Return the [X, Y] coordinate for the center point of the cell that contains the specified text.  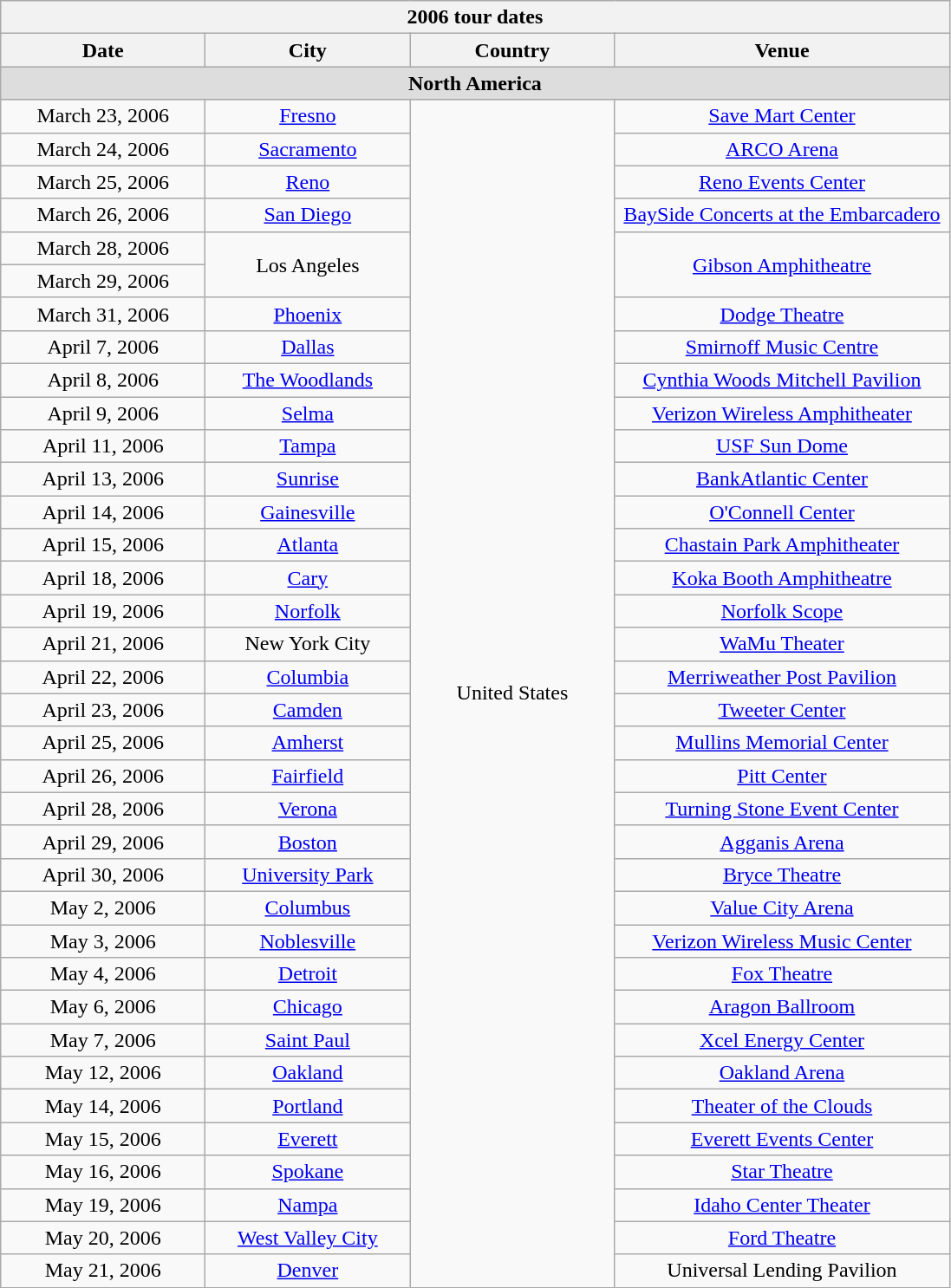
Nampa [308, 1205]
Merriweather Post Pavilion [782, 677]
April 13, 2006 [103, 479]
April 7, 2006 [103, 347]
Boston [308, 842]
March 29, 2006 [103, 281]
May 19, 2006 [103, 1205]
Country [512, 50]
Sunrise [308, 479]
May 21, 2006 [103, 1271]
April 25, 2006 [103, 743]
Pitt Center [782, 776]
New York City [308, 644]
Fairfield [308, 776]
Atlanta [308, 545]
USF Sun Dome [782, 446]
West Valley City [308, 1238]
Xcel Energy Center [782, 1040]
The Woodlands [308, 380]
April 14, 2006 [103, 512]
May 7, 2006 [103, 1040]
Save Mart Center [782, 116]
Fresno [308, 116]
May 2, 2006 [103, 907]
Koka Booth Amphitheatre [782, 578]
April 26, 2006 [103, 776]
Denver [308, 1271]
April 9, 2006 [103, 413]
March 23, 2006 [103, 116]
San Diego [308, 215]
Detroit [308, 974]
Amherst [308, 743]
WaMu Theater [782, 644]
Tweeter Center [782, 710]
Everett Events Center [782, 1139]
Tampa [308, 446]
Gibson Amphitheatre [782, 264]
Dallas [308, 347]
Selma [308, 413]
April 18, 2006 [103, 578]
Verizon Wireless Amphitheater [782, 413]
Los Angeles [308, 264]
Universal Lending Pavilion [782, 1271]
City [308, 50]
March 24, 2006 [103, 149]
Saint Paul [308, 1040]
North America [475, 83]
April 23, 2006 [103, 710]
2006 tour dates [475, 17]
Agganis Arena [782, 842]
Chastain Park Amphitheater [782, 545]
BaySide Concerts at the Embarcadero [782, 215]
Portland [308, 1106]
April 30, 2006 [103, 875]
Norfolk Scope [782, 611]
April 19, 2006 [103, 611]
Date [103, 50]
Columbia [308, 677]
Phoenix [308, 314]
Theater of the Clouds [782, 1106]
BankAtlantic Center [782, 479]
O'Connell Center [782, 512]
April 22, 2006 [103, 677]
May 4, 2006 [103, 974]
Sacramento [308, 149]
Verizon Wireless Music Center [782, 940]
May 14, 2006 [103, 1106]
Columbus [308, 907]
University Park [308, 875]
Dodge Theatre [782, 314]
Value City Arena [782, 907]
Cary [308, 578]
May 16, 2006 [103, 1172]
Reno [308, 182]
April 15, 2006 [103, 545]
March 26, 2006 [103, 215]
Bryce Theatre [782, 875]
Mullins Memorial Center [782, 743]
May 3, 2006 [103, 940]
Reno Events Center [782, 182]
Star Theatre [782, 1172]
April 8, 2006 [103, 380]
Everett [308, 1139]
March 25, 2006 [103, 182]
Spokane [308, 1172]
Turning Stone Event Center [782, 809]
United States [512, 693]
Ford Theatre [782, 1238]
Aragon Ballroom [782, 1007]
April 21, 2006 [103, 644]
April 28, 2006 [103, 809]
March 28, 2006 [103, 248]
May 12, 2006 [103, 1073]
Chicago [308, 1007]
March 31, 2006 [103, 314]
Oakland [308, 1073]
May 6, 2006 [103, 1007]
Fox Theatre [782, 974]
Idaho Center Theater [782, 1205]
ARCO Arena [782, 149]
Cynthia Woods Mitchell Pavilion [782, 380]
April 29, 2006 [103, 842]
Smirnoff Music Centre [782, 347]
April 11, 2006 [103, 446]
Oakland Arena [782, 1073]
Venue [782, 50]
Gainesville [308, 512]
May 15, 2006 [103, 1139]
Camden [308, 710]
Norfolk [308, 611]
Noblesville [308, 940]
Verona [308, 809]
May 20, 2006 [103, 1238]
